Search for the cell housing the specified text and yield its (X, Y) center coordinate. 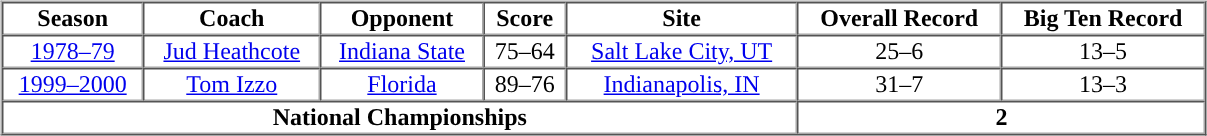
13–5 (1103, 52)
Opponent (402, 18)
Score (525, 18)
Season (72, 18)
Florida (402, 84)
Big Ten Record (1103, 18)
25–6 (900, 52)
31–7 (900, 84)
75–64 (525, 52)
Site (682, 18)
Indianapolis, IN (682, 84)
89–76 (525, 84)
2 (1002, 118)
13–3 (1103, 84)
Tom Izzo (232, 84)
Jud Heathcote (232, 52)
National Championships (400, 118)
1999–2000 (72, 84)
Overall Record (900, 18)
1978–79 (72, 52)
Salt Lake City, UT (682, 52)
Indiana State (402, 52)
Coach (232, 18)
